Find where the given text appears and provide that cell's center as [x, y] coordinate. 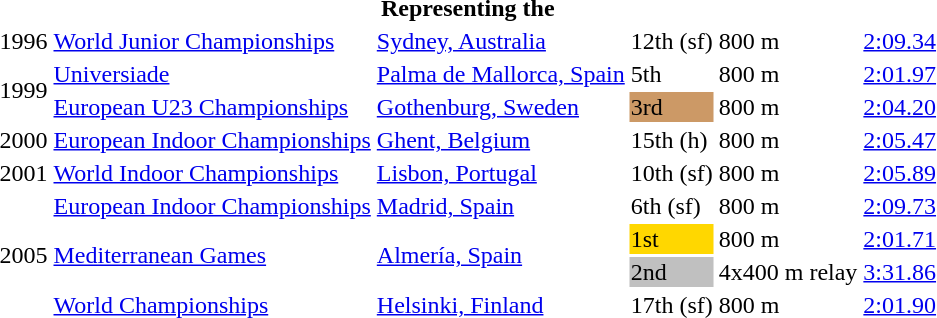
Universiade [212, 74]
Almería, Spain [500, 256]
10th (sf) [672, 173]
1st [672, 239]
6th (sf) [672, 206]
2nd [672, 272]
Gothenburg, Sweden [500, 107]
World Indoor Championships [212, 173]
Madrid, Spain [500, 206]
3rd [672, 107]
4x400 m relay [788, 272]
Mediterranean Games [212, 256]
World Junior Championships [212, 41]
15th (h) [672, 140]
Sydney, Australia [500, 41]
European U23 Championships [212, 107]
5th [672, 74]
Lisbon, Portugal [500, 173]
Palma de Mallorca, Spain [500, 74]
Ghent, Belgium [500, 140]
12th (sf) [672, 41]
